Output the [X, Y] coordinate of the center of the cell containing the given text.  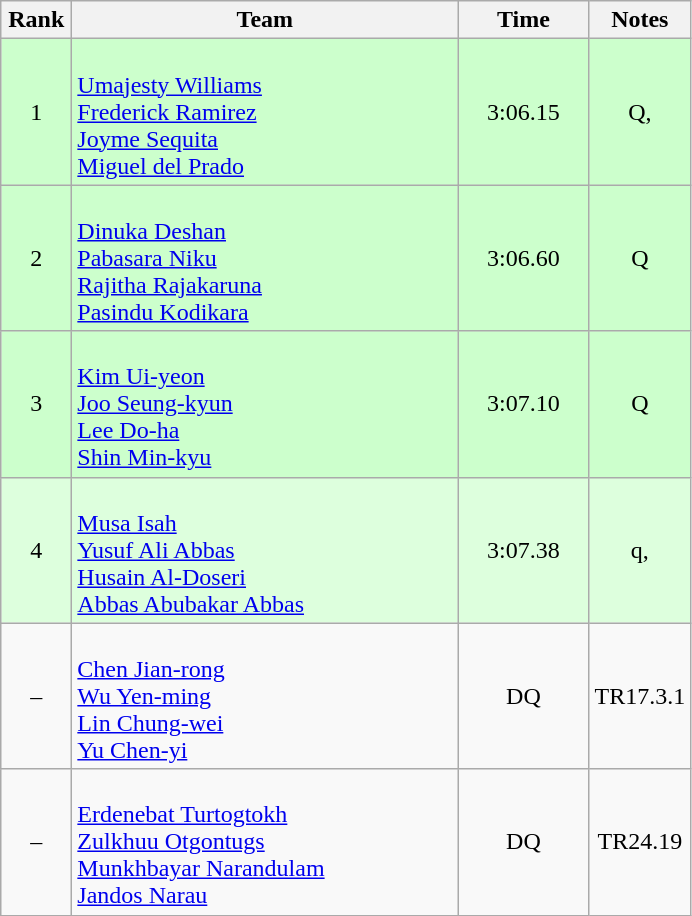
Erdenebat TurtogtokhZulkhuu OtgontugsMunkhbayar NarandulamJandos Narau [265, 842]
3:07.10 [524, 404]
TR17.3.1 [640, 696]
1 [36, 112]
Time [524, 20]
Musa IsahYusuf Ali AbbasHusain Al-DoseriAbbas Abubakar Abbas [265, 550]
Umajesty WilliamsFrederick RamirezJoyme SequitaMiguel del Prado [265, 112]
Dinuka DeshanPabasara NikuRajitha RajakarunaPasindu Kodikara [265, 258]
q, [640, 550]
3 [36, 404]
3:06.15 [524, 112]
3:07.38 [524, 550]
TR24.19 [640, 842]
Rank [36, 20]
4 [36, 550]
Q, [640, 112]
3:06.60 [524, 258]
Kim Ui-yeonJoo Seung-kyunLee Do-haShin Min-kyu [265, 404]
Team [265, 20]
Chen Jian-rongWu Yen-mingLin Chung-weiYu Chen-yi [265, 696]
Notes [640, 20]
2 [36, 258]
